Determine the [X, Y] coordinate at the center of the cell enclosing the given text.  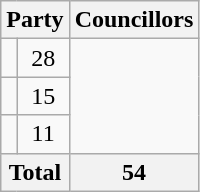
Councillors [134, 20]
Party [35, 20]
11 [43, 134]
28 [43, 58]
Total [35, 172]
54 [134, 172]
15 [43, 96]
